From the cell containing the given text, extract its center point as [x, y] coordinate. 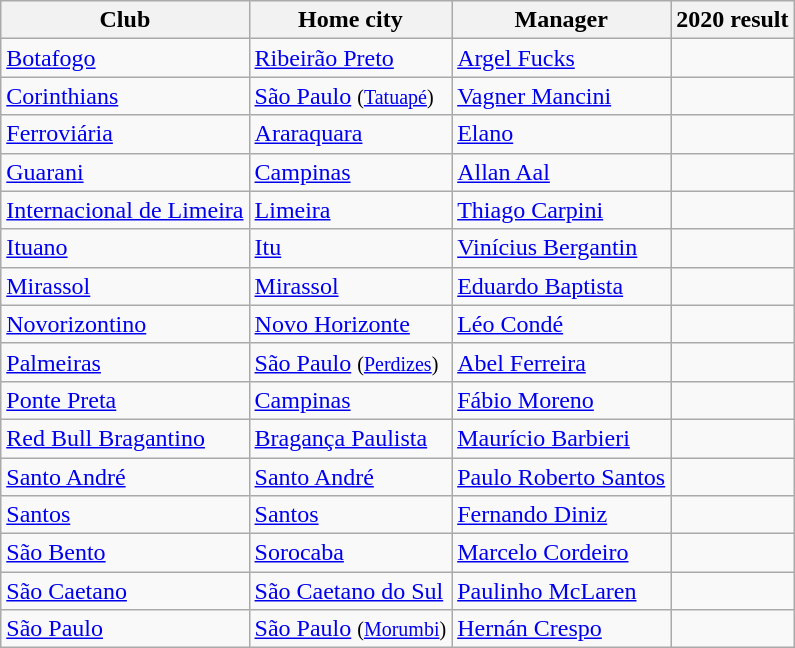
Araraquara [350, 134]
Sorocaba [350, 553]
Bragança Paulista [350, 438]
São Caetano do Sul [350, 591]
Eduardo Baptista [562, 286]
Thiago Carpini [562, 210]
Vagner Mancini [562, 96]
Novo Horizonte [350, 324]
São Paulo [125, 629]
Club [125, 20]
Paulinho McLaren [562, 591]
Vinícius Bergantin [562, 248]
Ribeirão Preto [350, 58]
São Paulo (Tatuapé) [350, 96]
Internacional de Limeira [125, 210]
Léo Condé [562, 324]
Botafogo [125, 58]
Argel Fucks [562, 58]
São Paulo (Perdizes) [350, 362]
Corinthians [125, 96]
Marcelo Cordeiro [562, 553]
Ponte Preta [125, 400]
Allan Aal [562, 172]
Limeira [350, 210]
Fernando Diniz [562, 515]
Elano [562, 134]
Manager [562, 20]
Abel Ferreira [562, 362]
Itu [350, 248]
São Paulo (Morumbi) [350, 629]
Maurício Barbieri [562, 438]
São Caetano [125, 591]
Red Bull Bragantino [125, 438]
São Bento [125, 553]
Home city [350, 20]
2020 result [732, 20]
Fábio Moreno [562, 400]
Ituano [125, 248]
Paulo Roberto Santos [562, 477]
Hernán Crespo [562, 629]
Palmeiras [125, 362]
Novorizontino [125, 324]
Guarani [125, 172]
Ferroviária [125, 134]
